From the cell containing the given text, extract its center point as (X, Y) coordinate. 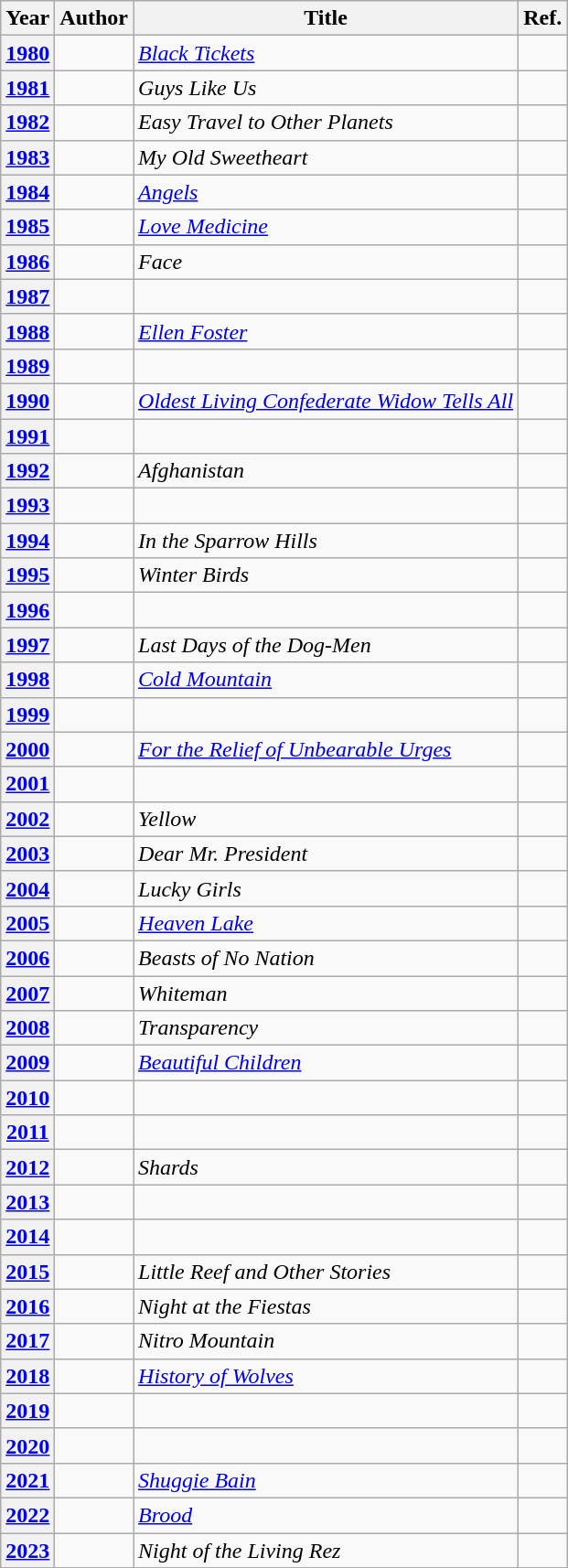
Brood (326, 1515)
Nitro Mountain (326, 1341)
Author (94, 18)
Night at the Fiestas (326, 1306)
Whiteman (326, 993)
For the Relief of Unbearable Urges (326, 749)
1992 (27, 471)
Winter Birds (326, 575)
2014 (27, 1237)
Dear Mr. President (326, 854)
2017 (27, 1341)
1993 (27, 506)
Angels (326, 192)
1997 (27, 645)
Face (326, 262)
2000 (27, 749)
2001 (27, 784)
Night of the Living Rez (326, 1551)
2006 (27, 958)
2022 (27, 1515)
2021 (27, 1480)
1985 (27, 227)
Ellen Foster (326, 331)
1996 (27, 610)
1989 (27, 366)
Transparency (326, 1028)
2010 (27, 1098)
Beautiful Children (326, 1063)
2011 (27, 1133)
2004 (27, 888)
Shuggie Bain (326, 1480)
Last Days of the Dog-Men (326, 645)
Cold Mountain (326, 680)
2013 (27, 1202)
1983 (27, 157)
Afghanistan (326, 471)
Yellow (326, 819)
1995 (27, 575)
Heaven Lake (326, 923)
Ref. (543, 18)
My Old Sweetheart (326, 157)
1988 (27, 331)
1982 (27, 123)
1994 (27, 541)
2020 (27, 1445)
2019 (27, 1411)
History of Wolves (326, 1376)
2009 (27, 1063)
2016 (27, 1306)
2008 (27, 1028)
1984 (27, 192)
1991 (27, 436)
2002 (27, 819)
Lucky Girls (326, 888)
Love Medicine (326, 227)
Title (326, 18)
1986 (27, 262)
2012 (27, 1167)
1990 (27, 401)
Shards (326, 1167)
2023 (27, 1551)
Black Tickets (326, 53)
2007 (27, 993)
2018 (27, 1376)
Little Reef and Other Stories (326, 1272)
In the Sparrow Hills (326, 541)
Year (27, 18)
1999 (27, 714)
2003 (27, 854)
Oldest Living Confederate Widow Tells All (326, 401)
Beasts of No Nation (326, 958)
1981 (27, 88)
2015 (27, 1272)
1998 (27, 680)
Easy Travel to Other Planets (326, 123)
2005 (27, 923)
1987 (27, 296)
1980 (27, 53)
Guys Like Us (326, 88)
